Capture the cell that displays the provided text and extract its (x, y) central coordinate. 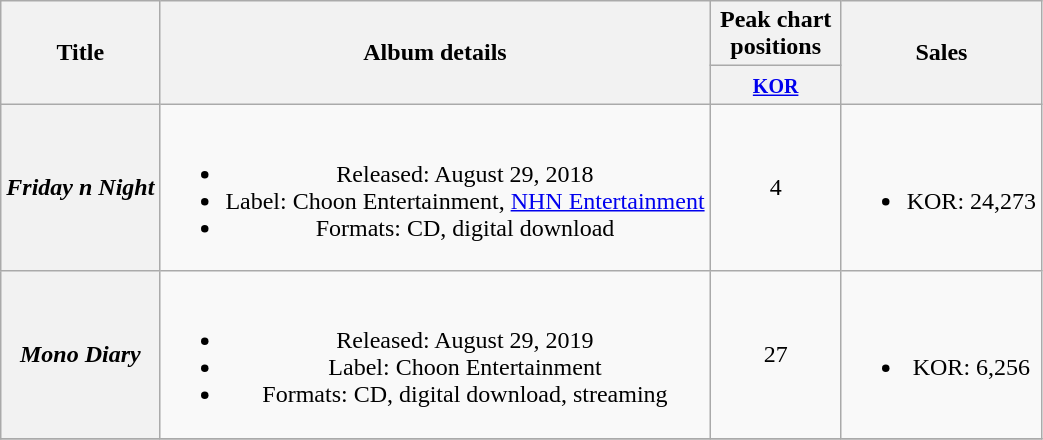
Title (80, 52)
Released: August 29, 2018Label: Choon Entertainment, NHN EntertainmentFormats: CD, digital download (435, 188)
Album details (435, 52)
KOR: 6,256 (941, 354)
Friday n Night (80, 188)
Sales (941, 52)
Released: August 29, 2019Label: Choon EntertainmentFormats: CD, digital download, streaming (435, 354)
KOR (776, 85)
27 (776, 354)
KOR: 24,273 (941, 188)
4 (776, 188)
Peak chart positions (776, 34)
Mono Diary (80, 354)
